Identify which cell holds the provided text, then report its (X, Y) central coordinate. 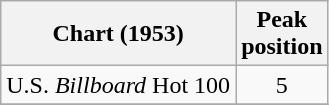
Peakposition (282, 34)
Chart (1953) (118, 34)
5 (282, 85)
U.S. Billboard Hot 100 (118, 85)
